Detect which cell encompasses the target text, then output its [X, Y] center coordinate. 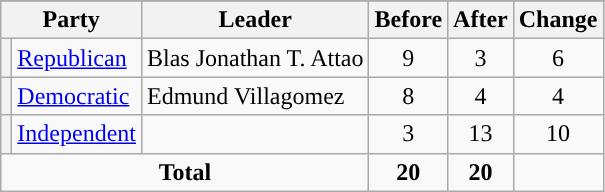
10 [558, 134]
Independent [77, 134]
Edmund Villagomez [254, 96]
Democratic [77, 96]
After [481, 20]
Change [558, 20]
9 [408, 58]
Party [72, 20]
Total [185, 172]
13 [481, 134]
Leader [254, 20]
Before [408, 20]
Republican [77, 58]
Blas Jonathan T. Attao [254, 58]
6 [558, 58]
8 [408, 96]
